Locate the cell with the specified text and output its [x, y] center coordinate. 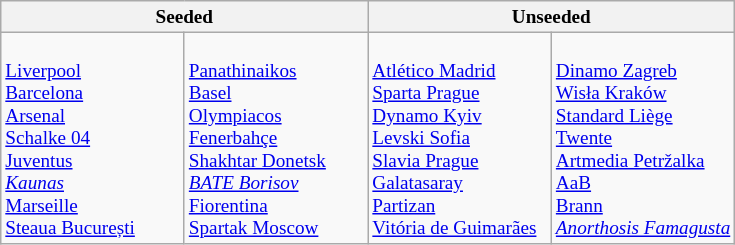
Panathinaikos Basel Olympiacos Fenerbahçe Shakhtar Donetsk BATE Borisov Fiorentina Spartak Moscow [276, 138]
Atlético Madrid Sparta Prague Dynamo Kyiv Levski Sofia Slavia Prague Galatasaray Partizan Vitória de Guimarães [460, 138]
Dinamo Zagreb Wisła Kraków Standard Liège Twente Artmedia Petržalka AaB Brann Anorthosis Famagusta [643, 138]
Unseeded [552, 17]
Seeded [184, 17]
Liverpool Barcelona Arsenal Schalke 04 Juventus Kaunas Marseille Steaua București [93, 138]
